Output the [x, y] coordinate of the center of the cell containing the given text.  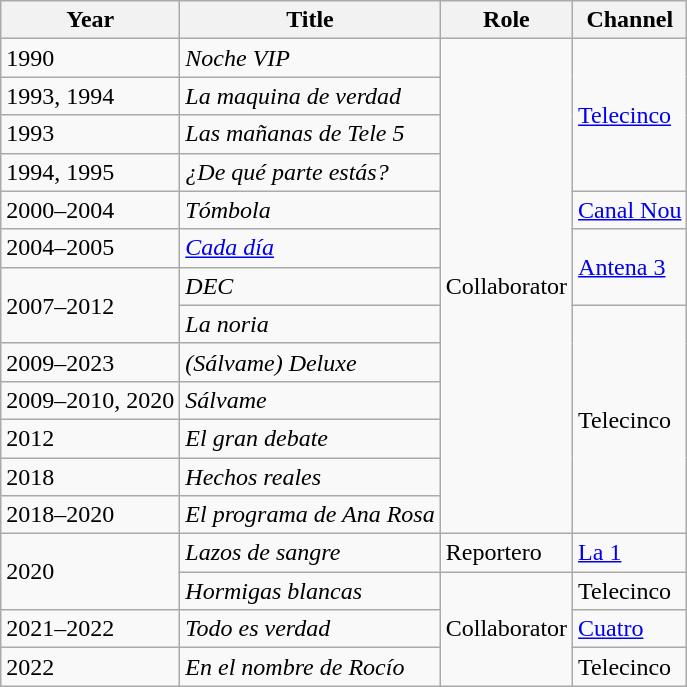
2000–2004 [90, 210]
Role [506, 20]
Hormigas blancas [310, 591]
Todo es verdad [310, 629]
Title [310, 20]
Las mañanas de Tele 5 [310, 134]
Canal Nou [630, 210]
DEC [310, 286]
2018 [90, 477]
2009–2010, 2020 [90, 400]
La maquina de verdad [310, 96]
2018–2020 [90, 515]
1993 [90, 134]
Channel [630, 20]
Cada día [310, 248]
Reportero [506, 553]
1994, 1995 [90, 172]
Antena 3 [630, 267]
¿De qué parte estás? [310, 172]
Lazos de sangre [310, 553]
Sálvame [310, 400]
El programa de Ana Rosa [310, 515]
2021–2022 [90, 629]
Tómbola [310, 210]
El gran debate [310, 438]
Noche VIP [310, 58]
Cuatro [630, 629]
(Sálvame) Deluxe [310, 362]
2022 [90, 667]
La noria [310, 324]
La 1 [630, 553]
2012 [90, 438]
2004–2005 [90, 248]
1993, 1994 [90, 96]
2020 [90, 572]
Hechos reales [310, 477]
2009–2023 [90, 362]
En el nombre de Rocío [310, 667]
Year [90, 20]
1990 [90, 58]
2007–2012 [90, 305]
